Identify which cell holds the provided text, then report its (X, Y) central coordinate. 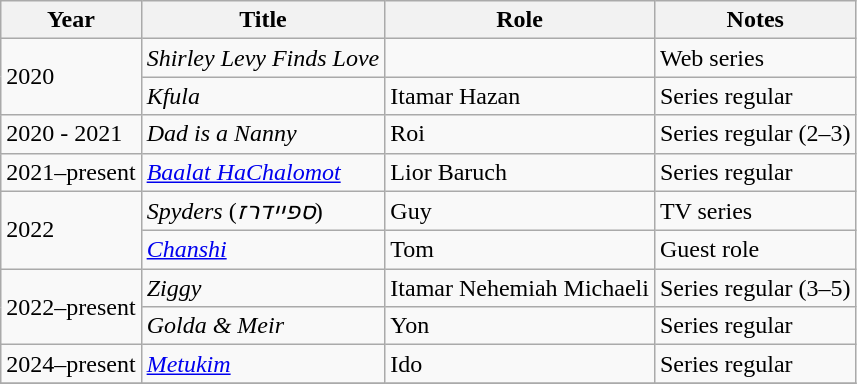
Lior Baruch (520, 172)
Ido (520, 364)
Role (520, 20)
Dad is a Nanny (263, 134)
2020 - 2021 (71, 134)
TV series (755, 211)
Guest role (755, 250)
Metukim (263, 364)
Golda & Meir (263, 326)
Shirley Levy Finds Love (263, 58)
Itamar Hazan (520, 96)
Series regular (2–3) (755, 134)
Spyders (ספיידרז) (263, 211)
Web series (755, 58)
2024–present (71, 364)
2022–present (71, 307)
Ziggy (263, 288)
2020 (71, 77)
2022 (71, 230)
Guy (520, 211)
Roi (520, 134)
Itamar Nehemiah Michaeli (520, 288)
Notes (755, 20)
Series regular (3–5) (755, 288)
Kfula (263, 96)
2021–present (71, 172)
Yon (520, 326)
Title (263, 20)
Tom (520, 250)
Baalat HaChalomot (263, 172)
Year (71, 20)
Chanshi (263, 250)
